Pinpoint the cell where the given text exists, returning its (x, y) midpoint coordinate. 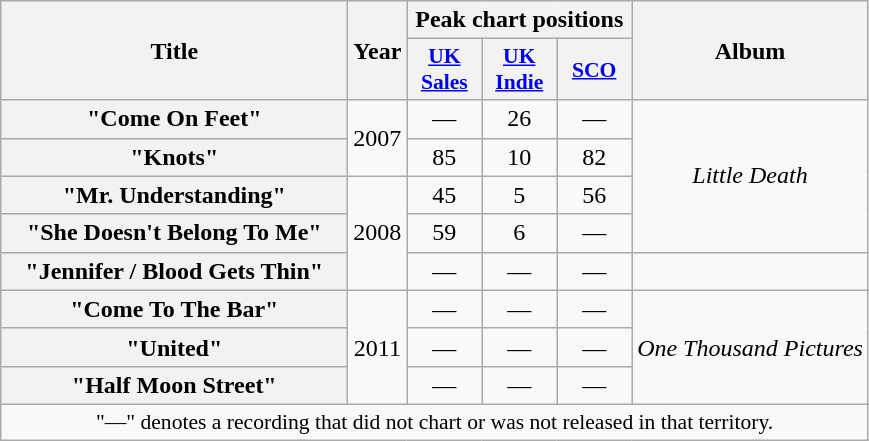
"Jennifer / Blood Gets Thin" (174, 271)
6 (520, 233)
"Come On Feet" (174, 119)
"Mr. Understanding" (174, 195)
56 (594, 195)
2008 (378, 233)
"Come To The Bar" (174, 309)
"—" denotes a recording that did not chart or was not released in that territory. (435, 422)
2011 (378, 347)
Title (174, 50)
59 (444, 233)
"United" (174, 347)
"Knots" (174, 157)
SCO (594, 70)
One Thousand Pictures (750, 347)
10 (520, 157)
Album (750, 50)
26 (520, 119)
85 (444, 157)
UKIndie (520, 70)
45 (444, 195)
"She Doesn't Belong To Me" (174, 233)
UKSales (444, 70)
"Half Moon Street" (174, 385)
2007 (378, 138)
5 (520, 195)
Year (378, 50)
Peak chart positions (520, 20)
Little Death (750, 176)
82 (594, 157)
